Search for the cell housing the specified text and yield its [X, Y] center coordinate. 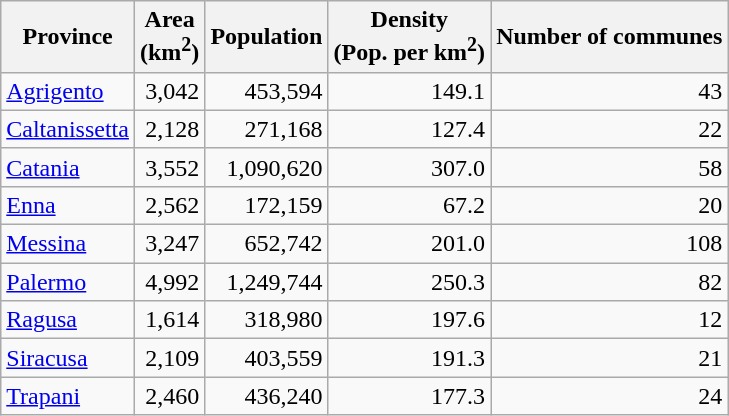
250.3 [410, 282]
Enna [68, 205]
20 [610, 205]
2,562 [169, 205]
Catania [68, 167]
Province [68, 37]
Agrigento [68, 91]
22 [610, 129]
Palermo [68, 282]
1,249,744 [266, 282]
67.2 [410, 205]
2,109 [169, 358]
108 [610, 244]
3,552 [169, 167]
4,992 [169, 282]
58 [610, 167]
24 [610, 396]
149.1 [410, 91]
453,594 [266, 91]
403,559 [266, 358]
82 [610, 282]
1,614 [169, 320]
172,159 [266, 205]
3,042 [169, 91]
43 [610, 91]
271,168 [266, 129]
307.0 [410, 167]
Density(Pop. per km2) [410, 37]
Population [266, 37]
2,128 [169, 129]
Area(km2) [169, 37]
21 [610, 358]
Caltanissetta [68, 129]
Trapani [68, 396]
436,240 [266, 396]
201.0 [410, 244]
Ragusa [68, 320]
Number of communes [610, 37]
177.3 [410, 396]
127.4 [410, 129]
Siracusa [68, 358]
197.6 [410, 320]
1,090,620 [266, 167]
2,460 [169, 396]
652,742 [266, 244]
191.3 [410, 358]
Messina [68, 244]
3,247 [169, 244]
318,980 [266, 320]
12 [610, 320]
